Locate the cell with the specified text and output its (x, y) center coordinate. 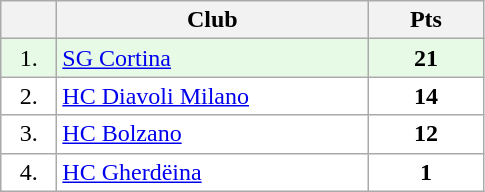
4. (29, 172)
21 (426, 58)
Club (212, 20)
1. (29, 58)
Pts (426, 20)
HC Diavoli Milano (212, 96)
SG Cortina (212, 58)
14 (426, 96)
HC Bolzano (212, 134)
3. (29, 134)
12 (426, 134)
2. (29, 96)
HC Gherdëina (212, 172)
1 (426, 172)
